Find where the given text appears and provide that cell's center as (x, y) coordinate. 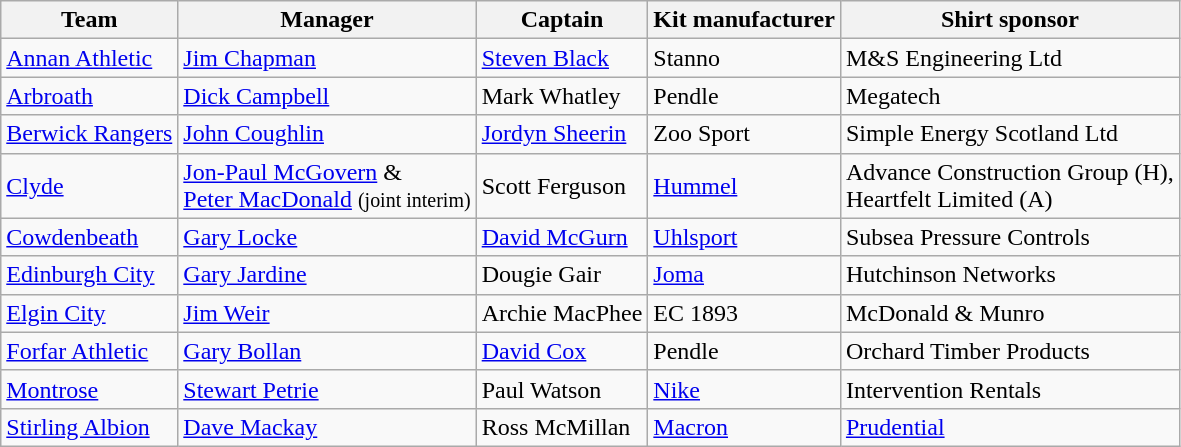
Jim Weir (327, 313)
Steven Black (562, 58)
Zoo Sport (744, 134)
Shirt sponsor (1010, 20)
Jordyn Sheerin (562, 134)
Gary Locke (327, 237)
Stirling Albion (90, 427)
Captain (562, 20)
Stewart Petrie (327, 389)
Intervention Rentals (1010, 389)
Prudential (1010, 427)
Manager (327, 20)
Megatech (1010, 96)
Elgin City (90, 313)
Clyde (90, 186)
Berwick Rangers (90, 134)
Jon-Paul McGovern & Peter MacDonald (joint interim) (327, 186)
M&S Engineering Ltd (1010, 58)
John Coughlin (327, 134)
Team (90, 20)
Archie MacPhee (562, 313)
Gary Bollan (327, 351)
Nike (744, 389)
Ross McMillan (562, 427)
Macron (744, 427)
David Cox (562, 351)
Cowdenbeath (90, 237)
Simple Energy Scotland Ltd (1010, 134)
Edinburgh City (90, 275)
Kit manufacturer (744, 20)
Mark Whatley (562, 96)
David McGurn (562, 237)
Scott Ferguson (562, 186)
Annan Athletic (90, 58)
Paul Watson (562, 389)
Jim Chapman (327, 58)
Orchard Timber Products (1010, 351)
Montrose (90, 389)
Dave Mackay (327, 427)
Subsea Pressure Controls (1010, 237)
EC 1893 (744, 313)
Arbroath (90, 96)
Hummel (744, 186)
Uhlsport (744, 237)
Hutchinson Networks (1010, 275)
Advance Construction Group (H), Heartfelt Limited (A) (1010, 186)
Dick Campbell (327, 96)
McDonald & Munro (1010, 313)
Stanno (744, 58)
Forfar Athletic (90, 351)
Gary Jardine (327, 275)
Joma (744, 275)
Dougie Gair (562, 275)
